Output the (x, y) coordinate of the center of the cell containing the given text.  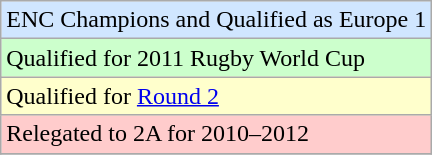
ENC Champions and Qualified as Europe 1 (216, 20)
Qualified for 2011 Rugby World Cup (216, 58)
Relegated to 2A for 2010–2012 (216, 134)
Qualified for Round 2 (216, 96)
